Output the [x, y] coordinate of the center of the cell containing the given text.  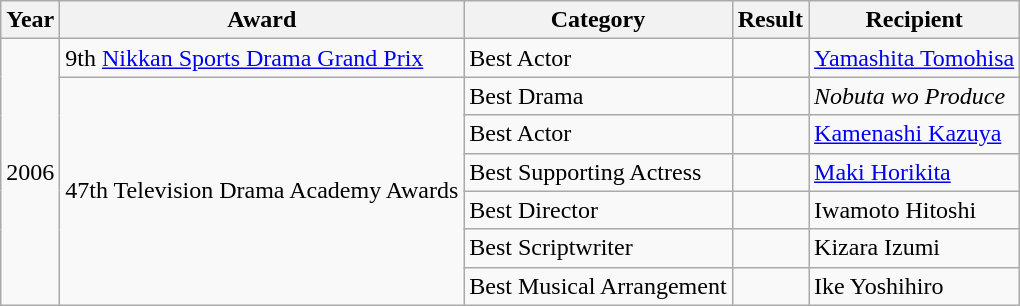
Best Musical Arrangement [598, 286]
Category [598, 20]
Recipient [914, 20]
Nobuta wo Produce [914, 96]
9th Nikkan Sports Drama Grand Prix [262, 58]
Best Supporting Actress [598, 172]
Kizara Izumi [914, 248]
Yamashita Tomohisa [914, 58]
Result [770, 20]
Kamenashi Kazuya [914, 134]
Ike Yoshihiro [914, 286]
2006 [30, 172]
Year [30, 20]
Best Scriptwriter [598, 248]
Best Director [598, 210]
Best Drama [598, 96]
47th Television Drama Academy Awards [262, 191]
Maki Horikita [914, 172]
Award [262, 20]
Iwamoto Hitoshi [914, 210]
